Return [x, y] of the center of cell containing provided text 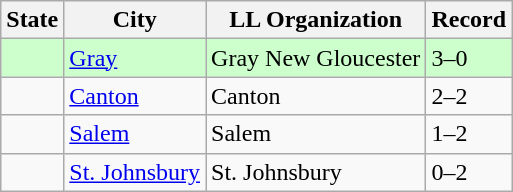
Gray New Gloucester [316, 58]
1–2 [469, 134]
Record [469, 20]
State [32, 20]
2–2 [469, 96]
LL Organization [316, 20]
Gray [135, 58]
0–2 [469, 172]
City [135, 20]
3–0 [469, 58]
